Return the (x, y) coordinate for the center point of the cell that contains the specified text.  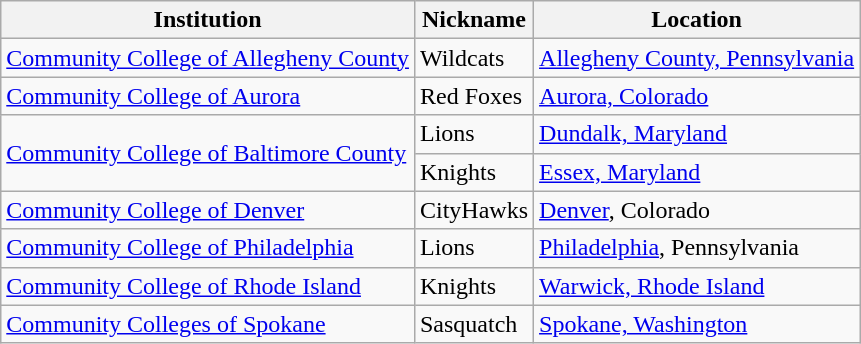
Dundalk, Maryland (697, 134)
Community College of Denver (208, 210)
Philadelphia, Pennsylvania (697, 248)
CityHawks (474, 210)
Aurora, Colorado (697, 96)
Community College of Aurora (208, 96)
Wildcats (474, 58)
Nickname (474, 20)
Spokane, Washington (697, 324)
Community College of Philadelphia (208, 248)
Location (697, 20)
Community College of Rhode Island (208, 286)
Essex, Maryland (697, 172)
Red Foxes (474, 96)
Denver, Colorado (697, 210)
Warwick, Rhode Island (697, 286)
Community College of Baltimore County (208, 153)
Sasquatch (474, 324)
Allegheny County, Pennsylvania (697, 58)
Community Colleges of Spokane (208, 324)
Institution (208, 20)
Community College of Allegheny County (208, 58)
